Return the (X, Y) coordinate for the center point of the cell that contains the specified text.  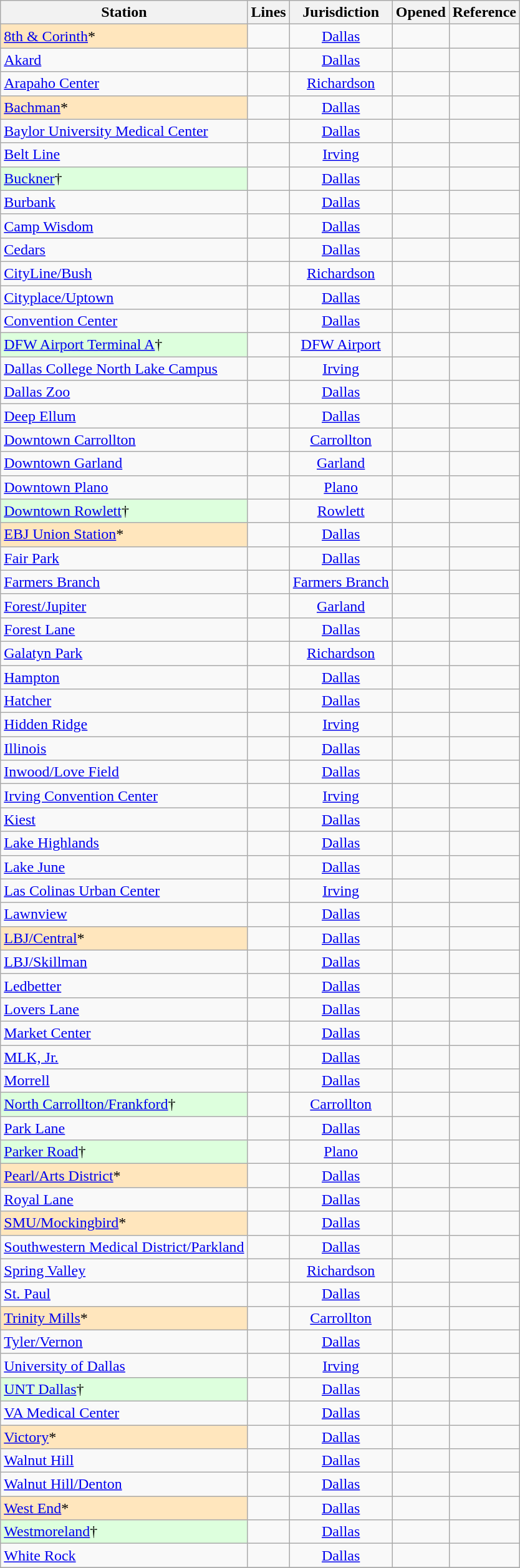
LBJ/Central* (124, 938)
Hidden Ridge (124, 725)
Buckner† (124, 178)
Burbank (124, 202)
LBJ/Skillman (124, 962)
Station (124, 12)
UNT Dallas† (124, 1389)
Lovers Lane (124, 1009)
Tyler/Vernon (124, 1342)
Reference (484, 12)
VA Medical Center (124, 1413)
Forest Lane (124, 629)
White Rock (124, 1556)
Illinois (124, 748)
Walnut Hill/Denton (124, 1484)
Camp Wisdom (124, 226)
Forest/Jupiter (124, 606)
Hatcher (124, 701)
MLK, Jr. (124, 1057)
Lake June (124, 867)
Ledbetter (124, 985)
CityLine/Bush (124, 273)
Walnut Hill (124, 1461)
Irving Convention Center (124, 796)
Pearl/Arts District* (124, 1176)
Spring Valley (124, 1270)
Parker Road† (124, 1152)
Downtown Plano (124, 487)
SMU/Mockingbird* (124, 1223)
Jurisdiction (340, 12)
Market Center (124, 1033)
Inwood/Love Field (124, 772)
Southwestern Medical District/Parkland (124, 1247)
Dallas College North Lake Campus (124, 369)
Downtown Garland (124, 463)
Park Lane (124, 1128)
Downtown Carrollton (124, 440)
Royal Lane (124, 1199)
North Carrollton/Frankford† (124, 1105)
Cityplace/Uptown (124, 298)
Cedars (124, 249)
Lake Highlands (124, 843)
Fair Park (124, 558)
DFW Airport (340, 345)
St. Paul (124, 1294)
EBJ Union Station* (124, 535)
Lines (268, 12)
Trinity Mills* (124, 1318)
Victory* (124, 1436)
Belt Line (124, 155)
Kiest (124, 820)
Morrell (124, 1081)
Deep Ellum (124, 416)
Arapaho Center (124, 84)
Downtown Rowlett† (124, 511)
8th & Corinth* (124, 36)
Galatyn Park (124, 653)
Hampton (124, 677)
Convention Center (124, 321)
Dallas Zoo (124, 392)
Opened (420, 12)
Bachman* (124, 107)
DFW Airport Terminal A† (124, 345)
Baylor University Medical Center (124, 131)
Lawnview (124, 914)
Akard (124, 60)
Westmoreland† (124, 1532)
Las Colinas Urban Center (124, 891)
University of Dallas (124, 1365)
West End* (124, 1508)
Rowlett (340, 511)
